Return [X, Y] of the center of cell containing provided text 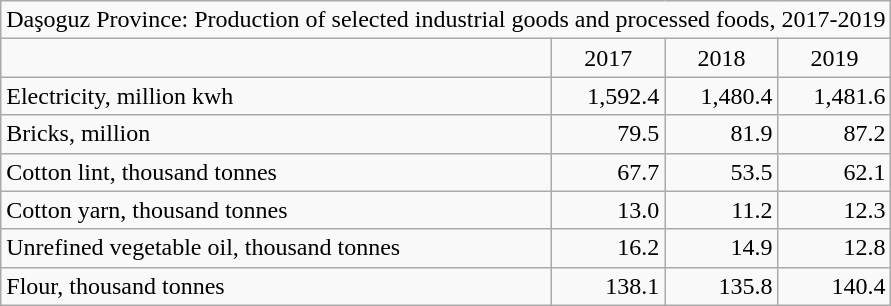
11.2 [722, 210]
Cotton yarn, thousand tonnes [276, 210]
53.5 [722, 172]
12.3 [834, 210]
135.8 [722, 286]
62.1 [834, 172]
79.5 [608, 134]
67.7 [608, 172]
138.1 [608, 286]
1,481.6 [834, 96]
Flour, thousand tonnes [276, 286]
Daşoguz Province: Production of selected industrial goods and processed foods, 2017-2019 [446, 20]
2018 [722, 58]
2019 [834, 58]
2017 [608, 58]
81.9 [722, 134]
Unrefined vegetable oil, thousand tonnes [276, 248]
140.4 [834, 286]
Bricks, million [276, 134]
87.2 [834, 134]
13.0 [608, 210]
12.8 [834, 248]
16.2 [608, 248]
Electricity, million kwh [276, 96]
Cotton lint, thousand tonnes [276, 172]
14.9 [722, 248]
1,480.4 [722, 96]
1,592.4 [608, 96]
